Locate the cell with the specified text and output its (x, y) center coordinate. 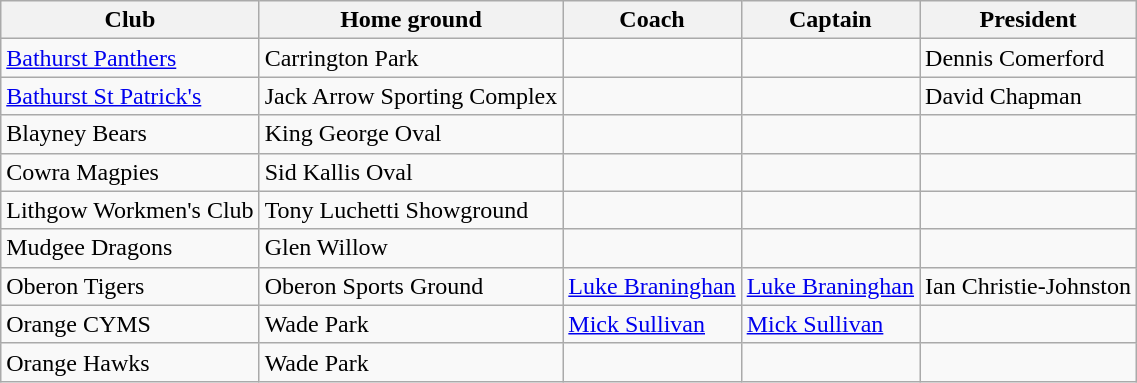
Oberon Sports Ground (411, 286)
Captain (830, 20)
Bathurst St Patrick's (130, 96)
Sid Kallis Oval (411, 172)
Jack Arrow Sporting Complex (411, 96)
Blayney Bears (130, 134)
President (1028, 20)
Orange CYMS (130, 324)
Coach (652, 20)
Bathurst Panthers (130, 58)
Lithgow Workmen's Club (130, 210)
King George Oval (411, 134)
Home ground (411, 20)
Tony Luchetti Showground (411, 210)
Carrington Park (411, 58)
Mudgee Dragons (130, 248)
Oberon Tigers (130, 286)
Ian Christie-Johnston (1028, 286)
Club (130, 20)
David Chapman (1028, 96)
Glen Willow (411, 248)
Orange Hawks (130, 362)
Cowra Magpies (130, 172)
Dennis Comerford (1028, 58)
